Return the (X, Y) coordinate for the center point of the cell that contains the specified text.  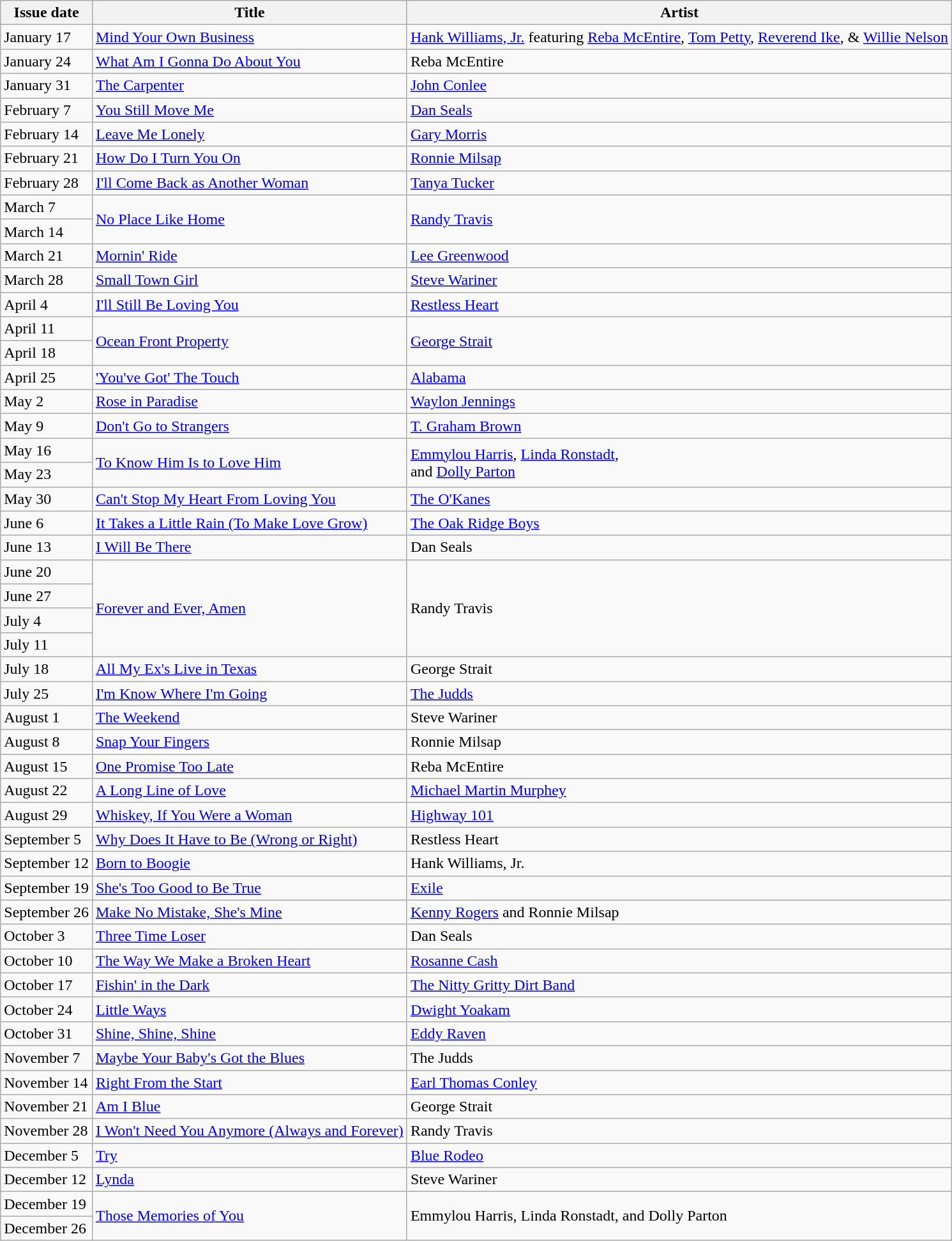
Leave Me Lonely (249, 134)
The Weekend (249, 718)
Mind Your Own Business (249, 37)
Emmylou Harris, Linda Ronstadt, and Dolly Parton (679, 1216)
October 24 (47, 1009)
T. Graham Brown (679, 426)
August 29 (47, 815)
May 16 (47, 450)
December 26 (47, 1228)
October 3 (47, 936)
No Place Like Home (249, 219)
July 11 (47, 644)
August 15 (47, 766)
Highway 101 (679, 815)
August 1 (47, 718)
Forever and Ever, Amen (249, 608)
I Won't Need You Anymore (Always and Forever) (249, 1131)
April 4 (47, 305)
I Will Be There (249, 547)
February 28 (47, 183)
Artist (679, 13)
November 7 (47, 1058)
Kenny Rogers and Ronnie Milsap (679, 912)
What Am I Gonna Do About You (249, 61)
April 18 (47, 353)
July 18 (47, 669)
Am I Blue (249, 1107)
Tanya Tucker (679, 183)
Michael Martin Murphey (679, 791)
February 21 (47, 158)
The O'Kanes (679, 499)
To Know Him Is to Love Him (249, 462)
Shine, Shine, Shine (249, 1033)
How Do I Turn You On (249, 158)
'You've Got' The Touch (249, 377)
Those Memories of You (249, 1216)
I'll Come Back as Another Woman (249, 183)
Title (249, 13)
Make No Mistake, She's Mine (249, 912)
You Still Move Me (249, 110)
September 19 (47, 888)
Emmylou Harris, Linda Ronstadt,and Dolly Parton (679, 462)
August 22 (47, 791)
August 8 (47, 742)
February 7 (47, 110)
Dwight Yoakam (679, 1009)
John Conlee (679, 86)
Blue Rodeo (679, 1155)
January 24 (47, 61)
March 21 (47, 255)
May 2 (47, 402)
Try (249, 1155)
Small Town Girl (249, 280)
Three Time Loser (249, 936)
Don't Go to Strangers (249, 426)
June 20 (47, 572)
December 19 (47, 1204)
Rose in Paradise (249, 402)
Gary Morris (679, 134)
June 27 (47, 596)
March 7 (47, 207)
Maybe Your Baby's Got the Blues (249, 1058)
Can't Stop My Heart From Loving You (249, 499)
May 30 (47, 499)
All My Ex's Live in Texas (249, 669)
I'll Still Be Loving You (249, 305)
I'm Know Where I'm Going (249, 693)
March 28 (47, 280)
Fishin' in the Dark (249, 985)
Waylon Jennings (679, 402)
March 14 (47, 231)
April 11 (47, 329)
October 31 (47, 1033)
Lee Greenwood (679, 255)
Mornin' Ride (249, 255)
October 17 (47, 985)
Hank Williams, Jr. featuring Reba McEntire, Tom Petty, Reverend Ike, & Willie Nelson (679, 37)
November 21 (47, 1107)
Why Does It Have to Be (Wrong or Right) (249, 839)
May 23 (47, 475)
Snap Your Fingers (249, 742)
June 6 (47, 523)
December 12 (47, 1180)
It Takes a Little Rain (To Make Love Grow) (249, 523)
May 9 (47, 426)
September 26 (47, 912)
Lynda (249, 1180)
July 4 (47, 620)
The Carpenter (249, 86)
Ocean Front Property (249, 341)
June 13 (47, 547)
The Nitty Gritty Dirt Band (679, 985)
November 14 (47, 1083)
January 31 (47, 86)
She's Too Good to Be True (249, 888)
Exile (679, 888)
The Way We Make a Broken Heart (249, 961)
One Promise Too Late (249, 766)
The Oak Ridge Boys (679, 523)
Alabama (679, 377)
April 25 (47, 377)
Right From the Start (249, 1083)
July 25 (47, 693)
Earl Thomas Conley (679, 1083)
September 5 (47, 839)
September 12 (47, 864)
October 10 (47, 961)
Issue date (47, 13)
Born to Boogie (249, 864)
Eddy Raven (679, 1033)
Whiskey, If You Were a Woman (249, 815)
December 5 (47, 1155)
November 28 (47, 1131)
A Long Line of Love (249, 791)
February 14 (47, 134)
Hank Williams, Jr. (679, 864)
Little Ways (249, 1009)
Rosanne Cash (679, 961)
January 17 (47, 37)
